From the cell containing the given text, extract its center point as (X, Y) coordinate. 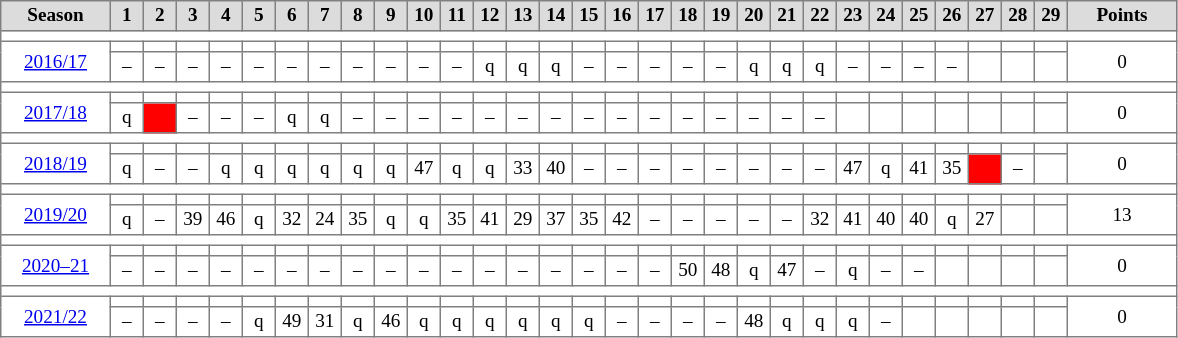
25 (918, 16)
20 (754, 16)
33 (522, 169)
5 (258, 16)
17 (654, 16)
1 (126, 16)
42 (622, 220)
26 (952, 16)
7 (324, 16)
3 (192, 16)
11 (456, 16)
18 (688, 16)
39 (192, 220)
16 (622, 16)
6 (292, 16)
49 (292, 322)
2 (160, 16)
4 (226, 16)
Season (56, 16)
37 (556, 220)
2021/22 (56, 316)
9 (390, 16)
28 (1018, 16)
2018/19 (56, 163)
50 (688, 271)
Points (1122, 16)
14 (556, 16)
15 (588, 16)
22 (820, 16)
2019/20 (56, 214)
2016/17 (56, 61)
31 (324, 322)
12 (490, 16)
2020–21 (56, 265)
10 (424, 16)
21 (786, 16)
23 (852, 16)
19 (720, 16)
2017/18 (56, 112)
8 (358, 16)
